Find where the given text appears and provide that cell's center as (x, y) coordinate. 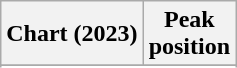
Chart (2023) (72, 34)
Peakposition (189, 34)
